Pinpoint the cell where the given text exists, returning its [X, Y] midpoint coordinate. 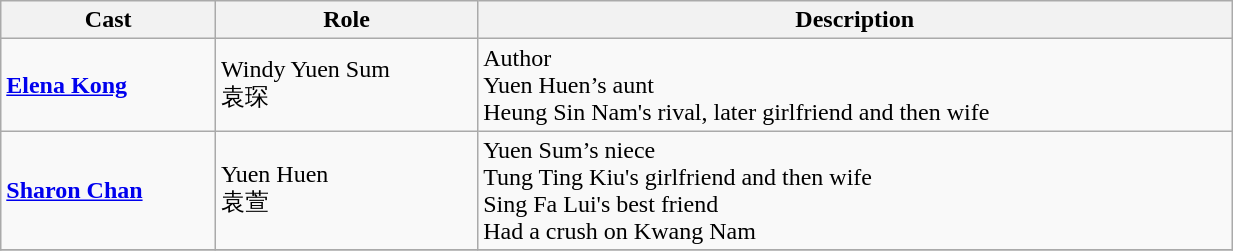
Yuen Huen袁萱 [347, 190]
Role [347, 20]
Sharon Chan [108, 190]
Yuen Sum’s nieceTung Ting Kiu's girlfriend and then wifeSing Fa Lui's best friendHad a crush on Kwang Nam [855, 190]
Elena Kong [108, 85]
Cast [108, 20]
Windy Yuen Sum袁琛 [347, 85]
AuthorYuen Huen’s auntHeung Sin Nam's rival, later girlfriend and then wife [855, 85]
Description [855, 20]
